For the text-containing cell, return its midpoint in (x, y) coordinate format. 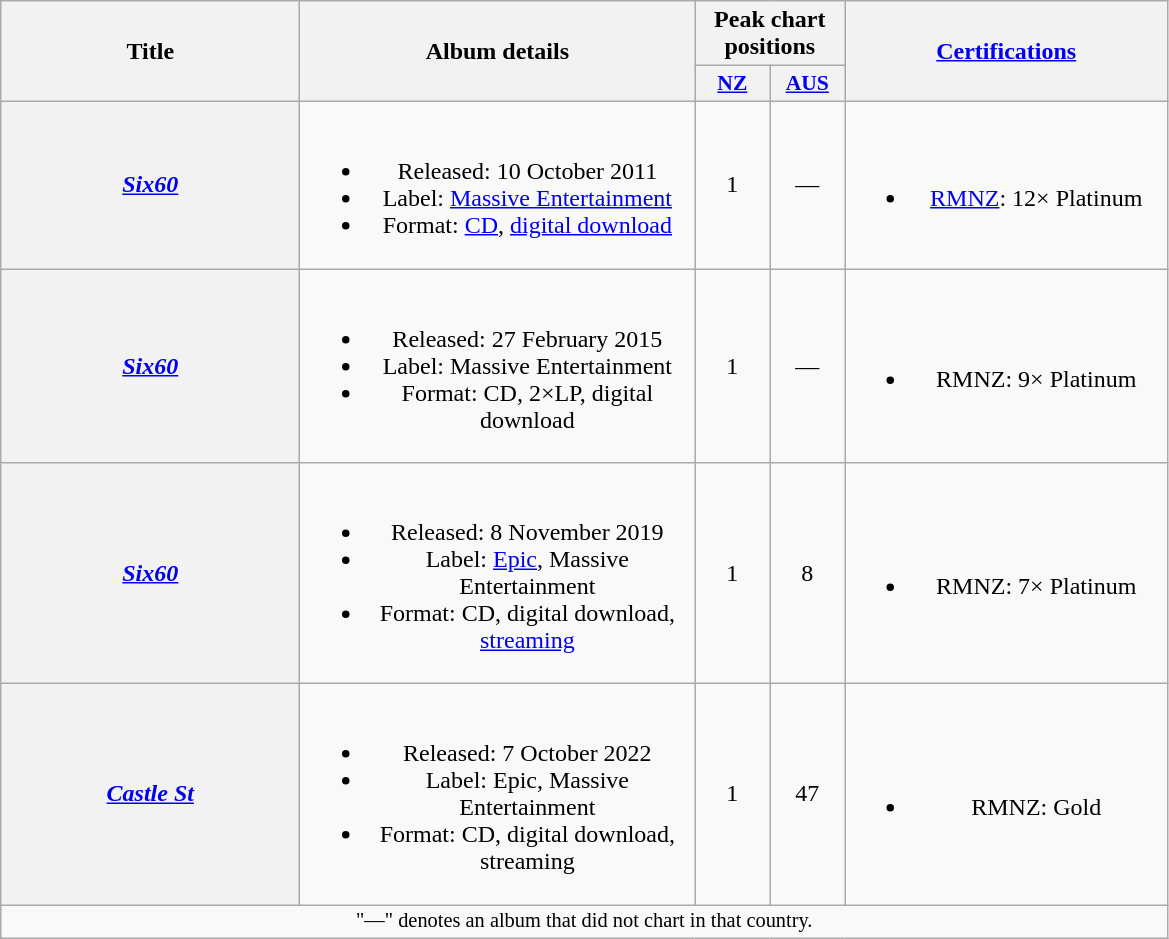
Castle St (150, 794)
Released: 7 October 2022Label: Epic, Massive EntertainmentFormat: CD, digital download, streaming (498, 794)
NZ (732, 84)
Peak chart positions (770, 34)
RMNZ: Gold (1006, 794)
AUS (808, 84)
Released: 8 November 2019Label: Epic, Massive EntertainmentFormat: CD, digital download, streaming (498, 574)
8 (808, 574)
"—" denotes an album that did not chart in that country. (584, 922)
Released: 27 February 2015Label: Massive EntertainmentFormat: CD, 2×LP, digital download (498, 365)
RMNZ: 9× Platinum (1006, 365)
Certifications (1006, 52)
47 (808, 794)
Title (150, 52)
Released: 10 October 2011Label: Massive EntertainmentFormat: CD, digital download (498, 184)
RMNZ: 7× Platinum (1006, 574)
Album details (498, 52)
RMNZ: 12× Platinum (1006, 184)
